Provide the [x, y] coordinate of the cell's center where the given text is located.  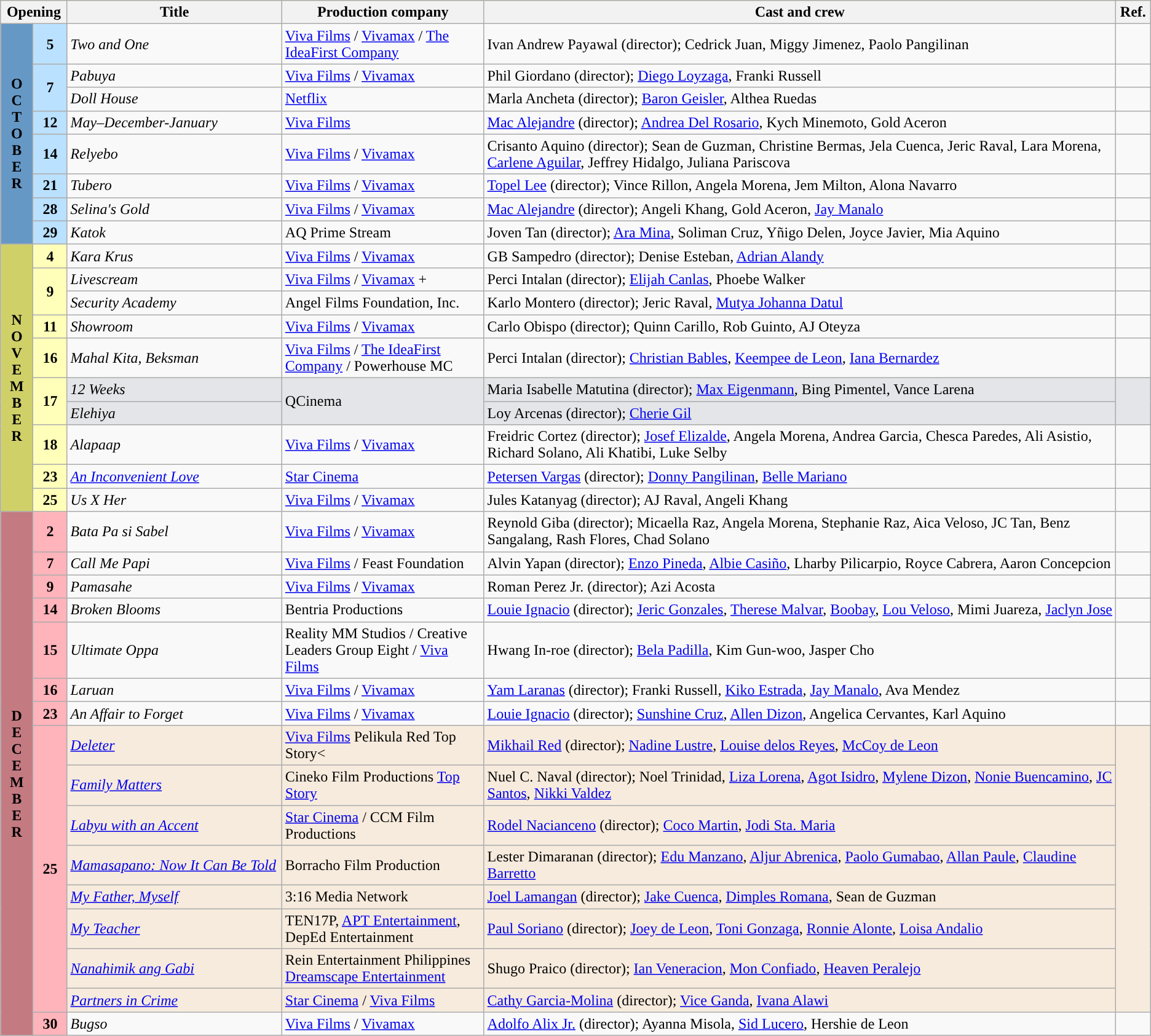
Reynold Giba (director); Micaella Raz, Angela Morena, Stephanie Raz, Aica Veloso, JC Tan, Benz Sangalang, Rash Flores, Chad Solano [799, 531]
Nanahimik ang Gabi [175, 969]
Opening [34, 12]
Reality MM Studios / Creative Leaders Group Eight / Viva Films [382, 650]
Relyebo [175, 154]
Two and One [175, 44]
TEN17P, APT Entertainment, DepEd Entertainment [382, 928]
My Teacher [175, 928]
Mac Alejandre (director); Angeli Khang, Gold Aceron, Jay Manalo [799, 209]
Deleter [175, 745]
Viva Films / Vivamax + [382, 279]
Karlo Montero (director); Jeric Raval, Mutya Johanna Datul [799, 302]
Perci Intalan (director); Christian Bables, Keempee de Leon, Iana Bernardez [799, 358]
21 [50, 186]
11 [50, 326]
Star Cinema [382, 476]
Katok [175, 232]
Laruan [175, 690]
Title [175, 12]
12 [50, 122]
Call Me Papi [175, 563]
Louie Ignacio (director); Sunshine Cruz, Allen Dizon, Angelica Cervantes, Karl Aquino [799, 713]
An Inconvenient Love [175, 476]
Freidric Cortez (director); Josef Elizalde, Angela Morena, Andrea Garcia, Chesca Paredes, Ali Asistio, Richard Solano, Ali Khatibi, Luke Selby [799, 445]
Pabuya [175, 76]
Roman Perez Jr. (director); Azi Acosta [799, 587]
28 [50, 209]
Kara Krus [175, 256]
4 [50, 256]
Netflix [382, 99]
Cast and crew [799, 12]
Carlo Obispo (director); Quinn Carillo, Rob Guinto, AJ Oteyza [799, 326]
Rodel Nacianceno (director); Coco Martin, Jodi Sta. Maria [799, 825]
Louie Ignacio (director); Jeric Gonzales, Therese Malvar, Boobay, Lou Veloso, Mimi Juareza, Jaclyn Jose [799, 610]
Security Academy [175, 302]
OCTOBER [17, 134]
Ref. [1133, 12]
Viva Films [382, 122]
Ultimate Oppa [175, 650]
Selina's Gold [175, 209]
Tubero [175, 186]
17 [50, 401]
QCinema [382, 401]
Maria Isabelle Matutina (director); Max Eigenmann, Bing Pimentel, Vance Larena [799, 390]
An Affair to Forget [175, 713]
Mahal Kita, Beksman [175, 358]
Elehiya [175, 413]
Pamasahe [175, 587]
Labyu with an Accent [175, 825]
AQ Prime Stream [382, 232]
Cathy Garcia-Molina (director); Vice Ganda, Ivana Alawi [799, 1000]
Nuel C. Naval (director); Noel Trinidad, Liza Lorena, Agot Isidro, Mylene Dizon, Nonie Buencamino, JC Santos, Nikki Valdez [799, 785]
Yam Laranas (director); Franki Russell, Kiko Estrada, Jay Manalo, Ava Mendez [799, 690]
Joven Tan (director); Ara Mina, Soliman Cruz, Yñigo Delen, Joyce Javier, Mia Aquino [799, 232]
29 [50, 232]
Bentria Productions [382, 610]
Viva Films / Feast Foundation [382, 563]
5 [50, 44]
Topel Lee (director); Vince Rillon, Angela Morena, Jem Milton, Alona Navarro [799, 186]
Mikhail Red (director); Nadine Lustre, Louise delos Reyes, McCoy de Leon [799, 745]
Family Matters [175, 785]
NOVEMBER [17, 378]
Loy Arcenas (director); Cherie Gil [799, 413]
Petersen Vargas (director); Donny Pangilinan, Belle Mariano [799, 476]
My Father, Myself [175, 897]
Partners in Crime [175, 1000]
Marla Ancheta (director); Baron Geisler, Althea Ruedas [799, 99]
Star Cinema / Viva Films [382, 1000]
12 Weeks [175, 390]
May–December-January [175, 122]
Viva Films Pelikula Red Top Story< [382, 745]
Hwang In-roe (director); Bela Padilla, Kim Gun-woo, Jasper Cho [799, 650]
Viva Films / The IdeaFirst Company / Powerhouse MC [382, 358]
Angel Films Foundation, Inc. [382, 302]
15 [50, 650]
3:16 Media Network [382, 897]
Broken Blooms [175, 610]
Doll House [175, 99]
Joel Lamangan (director); Jake Cuenca, Dimples Romana, Sean de Guzman [799, 897]
Jules Katanyag (director); AJ Raval, Angeli Khang [799, 500]
Lester Dimaranan (director); Edu Manzano, Aljur Abrenica, Paolo Gumabao, Allan Paule, Claudine Barretto [799, 866]
Livescream [175, 279]
Mac Alejandre (director); Andrea Del Rosario, Kych Minemoto, Gold Aceron [799, 122]
Production company [382, 12]
Rein Entertainment Philippines Dreamscape Entertainment [382, 969]
Bugso [175, 1024]
Perci Intalan (director); Elijah Canlas, Phoebe Walker [799, 279]
30 [50, 1024]
Adolfo Alix Jr. (director); Ayanna Misola, Sid Lucero, Hershie de Leon [799, 1024]
2 [50, 531]
Ivan Andrew Payawal (director); Cedrick Juan, Miggy Jimenez, Paolo Pangilinan [799, 44]
18 [50, 445]
Borracho Film Production [382, 866]
Showroom [175, 326]
Paul Soriano (director); Joey de Leon, Toni Gonzaga, Ronnie Alonte, Loisa Andalio [799, 928]
Bata Pa si Sabel [175, 531]
Cineko Film Productions Top Story [382, 785]
Phil Giordano (director); Diego Loyzaga, Franki Russell [799, 76]
Star Cinema / CCM Film Productions [382, 825]
GB Sampedro (director); Denise Esteban, Adrian Alandy [799, 256]
Us X Her [175, 500]
Shugo Praico (director); Ian Veneracion, Mon Confiado, Heaven Peralejo [799, 969]
Alvin Yapan (director); Enzo Pineda, Albie Casiño, Lharby Pilicarpio, Royce Cabrera, Aaron Concepcion [799, 563]
DECEMBER [17, 773]
Alapaap [175, 445]
Mamasapano: Now It Can Be Told [175, 866]
Viva Films / Vivamax / The IdeaFirst Company [382, 44]
